Scan for the cell matching the given text and deliver its [x, y] coordinate at center. 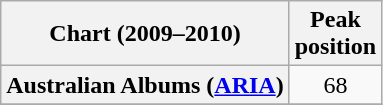
Peakposition [335, 34]
Australian Albums (ARIA) [145, 85]
68 [335, 85]
Chart (2009–2010) [145, 34]
